Determine the [X, Y] coordinate at the center of the cell enclosing the given text.  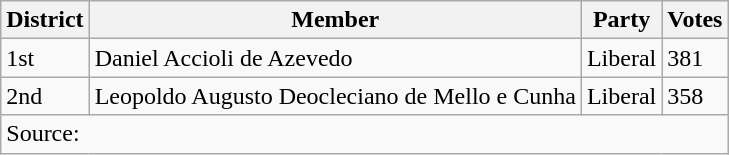
Leopoldo Augusto Deocleciano de Mello e Cunha [335, 96]
Source: [364, 134]
Member [335, 20]
Daniel Accioli de Azevedo [335, 58]
Party [621, 20]
Votes [695, 20]
2nd [45, 96]
District [45, 20]
358 [695, 96]
1st [45, 58]
381 [695, 58]
